For the text-containing cell, return its midpoint in (X, Y) coordinate format. 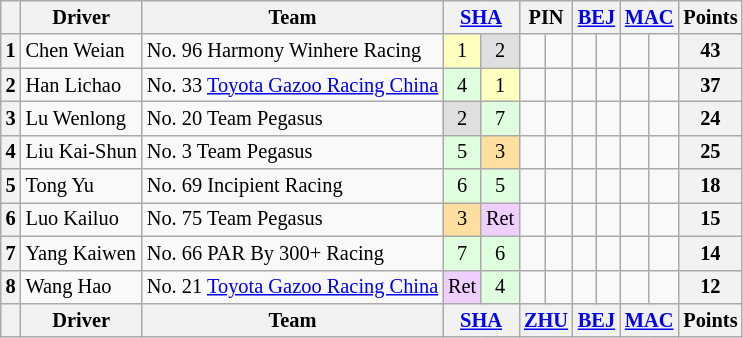
14 (710, 253)
12 (710, 287)
No. 69 Incipient Racing (292, 186)
No. 21 Toyota Gazoo Racing China (292, 287)
Wang Hao (82, 287)
8 (11, 287)
PIN (546, 17)
Chen Weian (82, 51)
Lu Wenlong (82, 118)
Luo Kailuo (82, 219)
No. 33 Toyota Gazoo Racing China (292, 85)
43 (710, 51)
Liu Kai-Shun (82, 152)
Yang Kaiwen (82, 253)
37 (710, 85)
No. 96 Harmony Winhere Racing (292, 51)
No. 20 Team Pegasus (292, 118)
No. 66 PAR By 300+ Racing (292, 253)
Tong Yu (82, 186)
No. 75 Team Pegasus (292, 219)
24 (710, 118)
15 (710, 219)
25 (710, 152)
No. 3 Team Pegasus (292, 152)
Han Lichao (82, 85)
ZHU (546, 320)
18 (710, 186)
